Find where the given text appears and provide that cell's center as [x, y] coordinate. 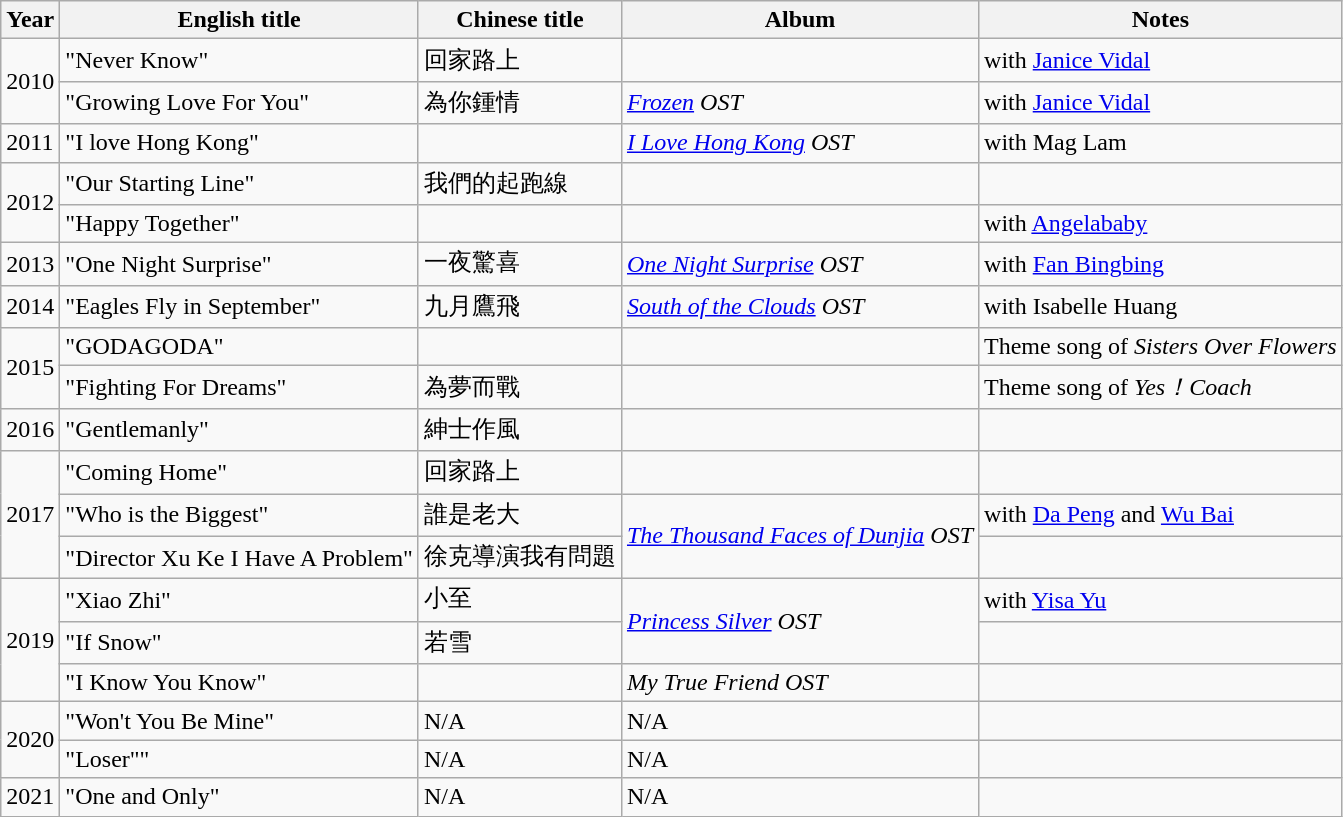
"Never Know" [240, 60]
"Xiao Zhi" [240, 600]
2019 [30, 640]
I Love Hong Kong OST [800, 143]
with Fan Bingbing [1161, 264]
"GODAGODA" [240, 347]
Chinese title [520, 20]
為夢而戰 [520, 388]
with Isabelle Huang [1161, 306]
"Growing Love For You" [240, 102]
"Loser"" [240, 759]
2010 [30, 82]
Notes [1161, 20]
One Night Surprise OST [800, 264]
2021 [30, 797]
為你鍾情 [520, 102]
The Thousand Faces of Dunjia OST [800, 536]
2014 [30, 306]
Year [30, 20]
Frozen OST [800, 102]
South of the Clouds OST [800, 306]
with Mag Lam [1161, 143]
"Won't You Be Mine" [240, 721]
"I Know You Know" [240, 683]
English title [240, 20]
2016 [30, 430]
小至 [520, 600]
2011 [30, 143]
徐克導演我有問題 [520, 558]
"Happy Together" [240, 224]
一夜驚喜 [520, 264]
with Yisa Yu [1161, 600]
2017 [30, 515]
2012 [30, 202]
九月鷹飛 [520, 306]
若雪 [520, 642]
"I love Hong Kong" [240, 143]
紳士作風 [520, 430]
My True Friend OST [800, 683]
誰是老大 [520, 516]
Theme song of Sisters Over Flowers [1161, 347]
我們的起跑線 [520, 184]
Album [800, 20]
Princess Silver OST [800, 622]
"Eagles Fly in September" [240, 306]
"If Snow" [240, 642]
2015 [30, 368]
"Fighting For Dreams" [240, 388]
"Director Xu Ke I Have A Problem" [240, 558]
2013 [30, 264]
"Our Starting Line" [240, 184]
with Angelababy [1161, 224]
"One and Only" [240, 797]
"Who is the Biggest" [240, 516]
2020 [30, 740]
"Coming Home" [240, 472]
Theme song of Yes！Coach [1161, 388]
"One Night Surprise" [240, 264]
with Da Peng and Wu Bai [1161, 516]
"Gentlemanly" [240, 430]
